Return the (x, y) coordinate for the center point of the cell that contains the specified text.  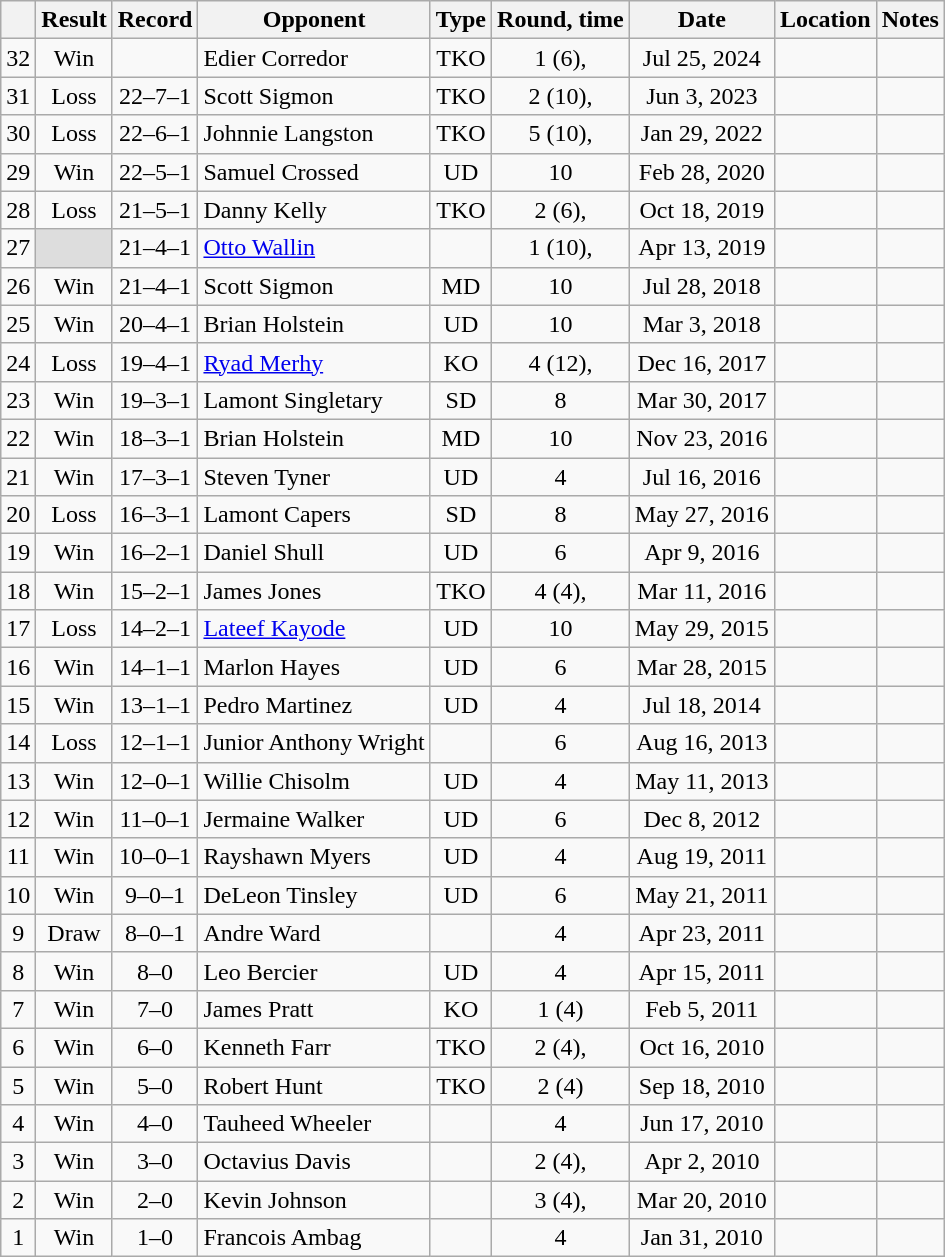
4 (12), (561, 362)
26 (18, 286)
Mar 30, 2017 (702, 400)
Mar 28, 2015 (702, 667)
Apr 2, 2010 (702, 1162)
3 (4), (561, 1200)
11–0–1 (155, 819)
21–5–1 (155, 210)
Date (702, 20)
Round, time (561, 20)
13 (18, 781)
Andre Ward (314, 933)
Jul 18, 2014 (702, 705)
Jul 25, 2024 (702, 58)
Daniel Shull (314, 553)
15–2–1 (155, 591)
28 (18, 210)
Edier Corredor (314, 58)
7 (18, 1009)
Aug 19, 2011 (702, 857)
22–6–1 (155, 134)
Jan 31, 2010 (702, 1238)
11 (18, 857)
3–0 (155, 1162)
May 21, 2011 (702, 895)
7–0 (155, 1009)
Dec 8, 2012 (702, 819)
Marlon Hayes (314, 667)
1 (4) (561, 1009)
Location (825, 20)
19–3–1 (155, 400)
Feb 5, 2011 (702, 1009)
22 (18, 438)
Type (460, 20)
Mar 20, 2010 (702, 1200)
12–1–1 (155, 743)
Danny Kelly (314, 210)
21 (18, 477)
30 (18, 134)
James Jones (314, 591)
2 (4) (561, 1085)
27 (18, 248)
29 (18, 172)
3 (18, 1162)
Apr 13, 2019 (702, 248)
8–0–1 (155, 933)
Lamont Singletary (314, 400)
Steven Tyner (314, 477)
20–4–1 (155, 324)
Octavius Davis (314, 1162)
Pedro Martinez (314, 705)
Otto Wallin (314, 248)
12 (18, 819)
Oct 18, 2019 (702, 210)
Rayshawn Myers (314, 857)
Jul 16, 2016 (702, 477)
5–0 (155, 1085)
Tauheed Wheeler (314, 1124)
17 (18, 629)
20 (18, 515)
16 (18, 667)
Draw (74, 933)
16–2–1 (155, 553)
13–1–1 (155, 705)
16–3–1 (155, 515)
James Pratt (314, 1009)
1 (6), (561, 58)
2 (10), (561, 96)
Jan 29, 2022 (702, 134)
Junior Anthony Wright (314, 743)
15 (18, 705)
23 (18, 400)
2 (18, 1200)
May 11, 2013 (702, 781)
May 27, 2016 (702, 515)
Robert Hunt (314, 1085)
Jun 17, 2010 (702, 1124)
Aug 16, 2013 (702, 743)
DeLeon Tinsley (314, 895)
Record (155, 20)
Francois Ambag (314, 1238)
25 (18, 324)
Mar 3, 2018 (702, 324)
32 (18, 58)
Jun 3, 2023 (702, 96)
4 (4), (561, 591)
Kenneth Farr (314, 1047)
Apr 23, 2011 (702, 933)
31 (18, 96)
Feb 28, 2020 (702, 172)
Jermaine Walker (314, 819)
Apr 15, 2011 (702, 971)
1–0 (155, 1238)
1 (18, 1238)
10–0–1 (155, 857)
12–0–1 (155, 781)
22–7–1 (155, 96)
Dec 16, 2017 (702, 362)
Kevin Johnson (314, 1200)
9–0–1 (155, 895)
Oct 16, 2010 (702, 1047)
Notes (910, 20)
Sep 18, 2010 (702, 1085)
Willie Chisolm (314, 781)
Opponent (314, 20)
2 (6), (561, 210)
17–3–1 (155, 477)
Leo Bercier (314, 971)
Mar 11, 2016 (702, 591)
2–0 (155, 1200)
Jul 28, 2018 (702, 286)
6–0 (155, 1047)
22–5–1 (155, 172)
4–0 (155, 1124)
5 (10), (561, 134)
Apr 9, 2016 (702, 553)
24 (18, 362)
Johnnie Langston (314, 134)
Lamont Capers (314, 515)
May 29, 2015 (702, 629)
Samuel Crossed (314, 172)
9 (18, 933)
1 (10), (561, 248)
Ryad Merhy (314, 362)
14–1–1 (155, 667)
18 (18, 591)
5 (18, 1085)
14–2–1 (155, 629)
18–3–1 (155, 438)
14 (18, 743)
Lateef Kayode (314, 629)
Result (74, 20)
19 (18, 553)
19–4–1 (155, 362)
8–0 (155, 971)
Nov 23, 2016 (702, 438)
